Return [X, Y] of the center of cell containing provided text 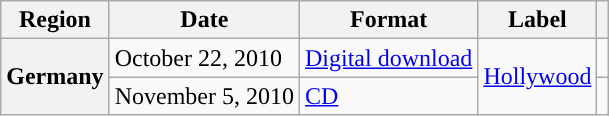
Label [538, 20]
Digital download [388, 58]
CD [388, 96]
November 5, 2010 [204, 96]
Date [204, 20]
Format [388, 20]
Hollywood [538, 77]
Region [55, 20]
Germany [55, 77]
October 22, 2010 [204, 58]
